Provide the (x, y) coordinate of the cell's center where the given text is located.  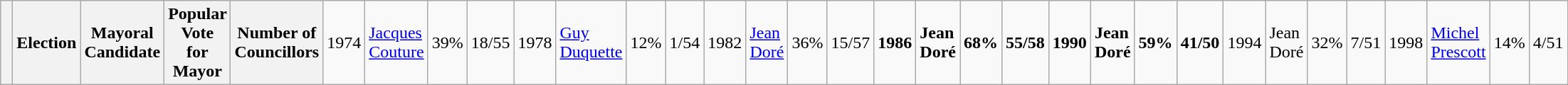
36% (807, 42)
1990 (1069, 42)
1998 (1406, 42)
1982 (725, 42)
39% (447, 42)
Michel Prescott (1458, 42)
Popular Vote for Mayor (198, 42)
32% (1327, 42)
12% (646, 42)
15/57 (851, 42)
1/54 (685, 42)
14% (1509, 42)
55/58 (1026, 42)
7/51 (1366, 42)
Jacques Couture (396, 42)
Mayoral Candidate (122, 42)
1974 (344, 42)
1978 (535, 42)
68% (981, 42)
4/51 (1548, 42)
18/55 (490, 42)
Guy Duquette (591, 42)
41/50 (1200, 42)
59% (1156, 42)
1994 (1244, 42)
1986 (895, 42)
Number of Councillors (277, 42)
Election (47, 42)
